Identify which cell holds the provided text, then report its [x, y] central coordinate. 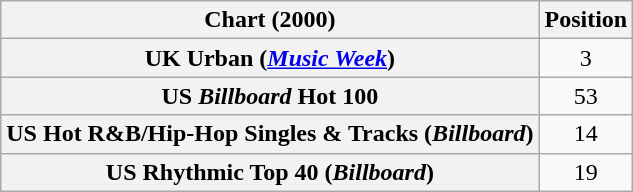
19 [586, 172]
US Billboard Hot 100 [270, 96]
53 [586, 96]
14 [586, 134]
UK Urban (Music Week) [270, 58]
Position [586, 20]
US Hot R&B/Hip-Hop Singles & Tracks (Billboard) [270, 134]
3 [586, 58]
Chart (2000) [270, 20]
US Rhythmic Top 40 (Billboard) [270, 172]
